Output the (X, Y) coordinate of the center of the cell containing the given text.  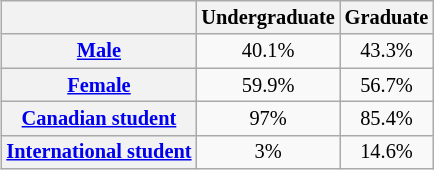
Graduate (386, 18)
Male (100, 51)
40.1% (268, 51)
56.7% (386, 85)
International student (100, 152)
85.4% (386, 119)
Canadian student (100, 119)
43.3% (386, 51)
97% (268, 119)
14.6% (386, 152)
59.9% (268, 85)
Female (100, 85)
Undergraduate (268, 18)
3% (268, 152)
